Determine the (x, y) coordinate at the center of the cell enclosing the given text.  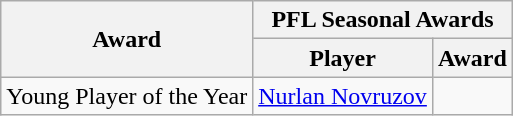
Player (343, 58)
PFL Seasonal Awards (383, 20)
Nurlan Novruzov (343, 96)
Young Player of the Year (127, 96)
